For the text-containing cell, return its midpoint in (X, Y) coordinate format. 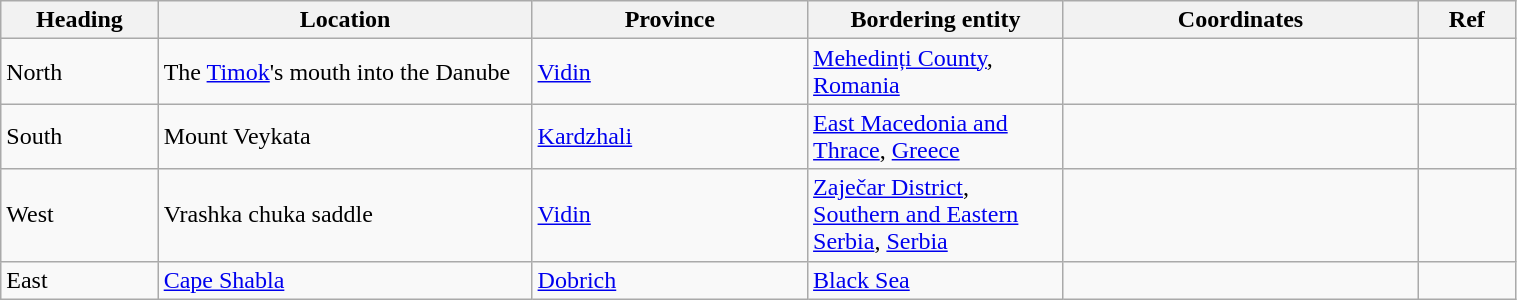
Zaječar District, Southern and Eastern Serbia, Serbia (936, 215)
Dobrich (670, 280)
Black Sea (936, 280)
South (80, 136)
Heading (80, 20)
West (80, 215)
East Macedonia and Thrace, Greece (936, 136)
Mount Veykata (345, 136)
North (80, 72)
Province (670, 20)
Location (345, 20)
East (80, 280)
Cape Shabla (345, 280)
The Timok's mouth into the Danube (345, 72)
Vrashka chuka saddle (345, 215)
Coordinates (1240, 20)
Mehedinți County, Romania (936, 72)
Bordering entity (936, 20)
Kardzhali (670, 136)
Ref (1467, 20)
